Pinpoint the cell where the given text exists, returning its [x, y] midpoint coordinate. 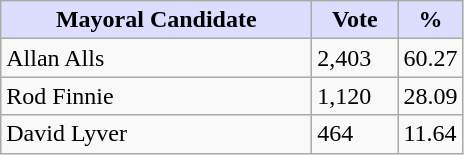
28.09 [430, 96]
% [430, 20]
Rod Finnie [156, 96]
Vote [355, 20]
Allan Alls [156, 58]
Mayoral Candidate [156, 20]
464 [355, 134]
2,403 [355, 58]
David Lyver [156, 134]
11.64 [430, 134]
60.27 [430, 58]
1,120 [355, 96]
